For the text-containing cell, return its midpoint in [x, y] coordinate format. 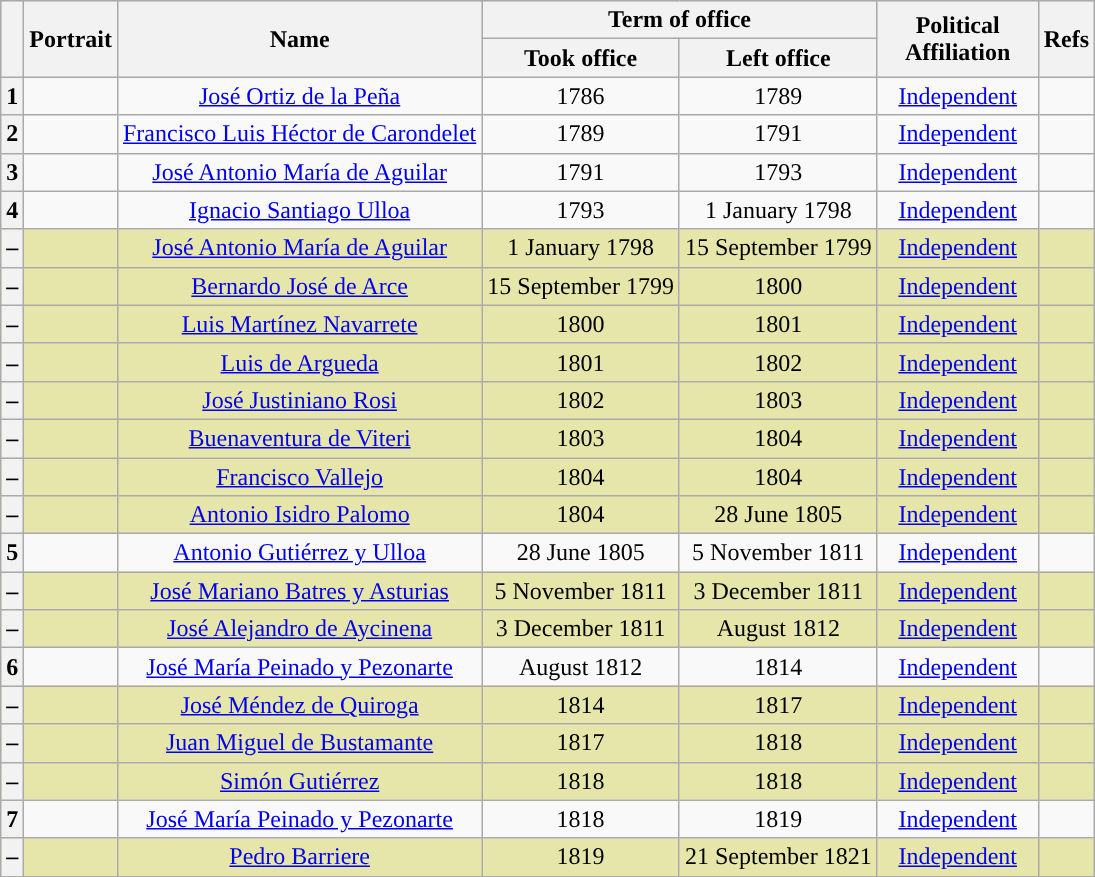
Juan Miguel de Bustamante [299, 743]
Francisco Luis Héctor de Carondelet [299, 134]
Antonio Isidro Palomo [299, 515]
1786 [581, 96]
1 [12, 96]
Luis Martínez Navarrete [299, 324]
Ignacio Santiago Ulloa [299, 210]
Simón Gutiérrez [299, 781]
José Ortiz de la Peña [299, 96]
Left office [778, 58]
Refs [1066, 39]
Francisco Vallejo [299, 477]
Bernardo José de Arce [299, 286]
7 [12, 819]
Luis de Argueda [299, 362]
6 [12, 667]
21 September 1821 [778, 857]
Antonio Gutiérrez y Ulloa [299, 553]
Name [299, 39]
2 [12, 134]
5 [12, 553]
Buenaventura de Viteri [299, 438]
José Méndez de Quiroga [299, 705]
Term of office [680, 20]
José Mariano Batres y Asturias [299, 591]
Portrait [71, 39]
José Justiniano Rosi [299, 400]
3 [12, 172]
4 [12, 210]
Political Affiliation [958, 39]
José Alejandro de Aycinena [299, 629]
Took office [581, 58]
Pedro Barriere [299, 857]
